Output the (x, y) coordinate of the center of the cell containing the given text.  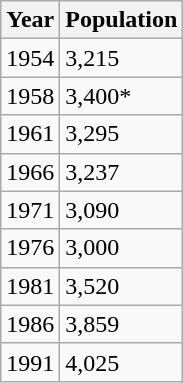
Year (30, 20)
1981 (30, 286)
3,090 (122, 210)
3,237 (122, 172)
1954 (30, 58)
3,400* (122, 96)
1966 (30, 172)
3,859 (122, 324)
3,520 (122, 286)
4,025 (122, 362)
1971 (30, 210)
1976 (30, 248)
1958 (30, 96)
1961 (30, 134)
3,000 (122, 248)
3,215 (122, 58)
1986 (30, 324)
1991 (30, 362)
3,295 (122, 134)
Population (122, 20)
